Locate the cell with the specified text and output its (x, y) center coordinate. 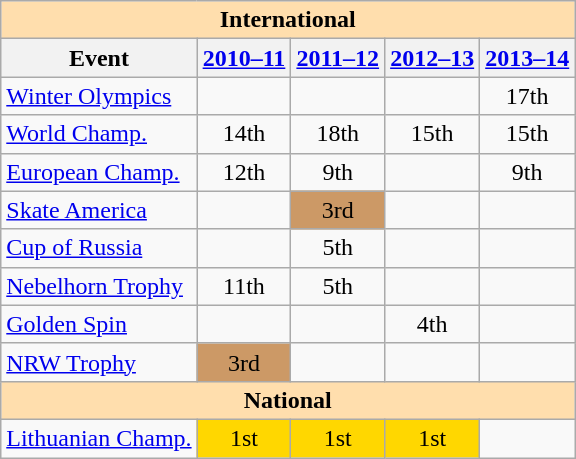
European Champ. (99, 172)
4th (432, 324)
2012–13 (432, 58)
2011–12 (338, 58)
World Champ. (99, 134)
NRW Trophy (99, 362)
Event (99, 58)
18th (338, 134)
2013–14 (528, 58)
National (288, 400)
International (288, 20)
Lithuanian Champ. (99, 438)
Cup of Russia (99, 248)
12th (244, 172)
14th (244, 134)
11th (244, 286)
17th (528, 96)
Nebelhorn Trophy (99, 286)
Golden Spin (99, 324)
2010–11 (244, 58)
Winter Olympics (99, 96)
Skate America (99, 210)
